Output the (X, Y) coordinate of the center of the cell containing the given text.  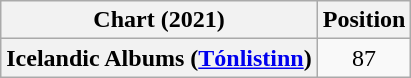
Position (364, 20)
87 (364, 58)
Chart (2021) (159, 20)
Icelandic Albums (Tónlistinn) (159, 58)
